Extract the [x, y] coordinate from the center of the cell holding the provided text.  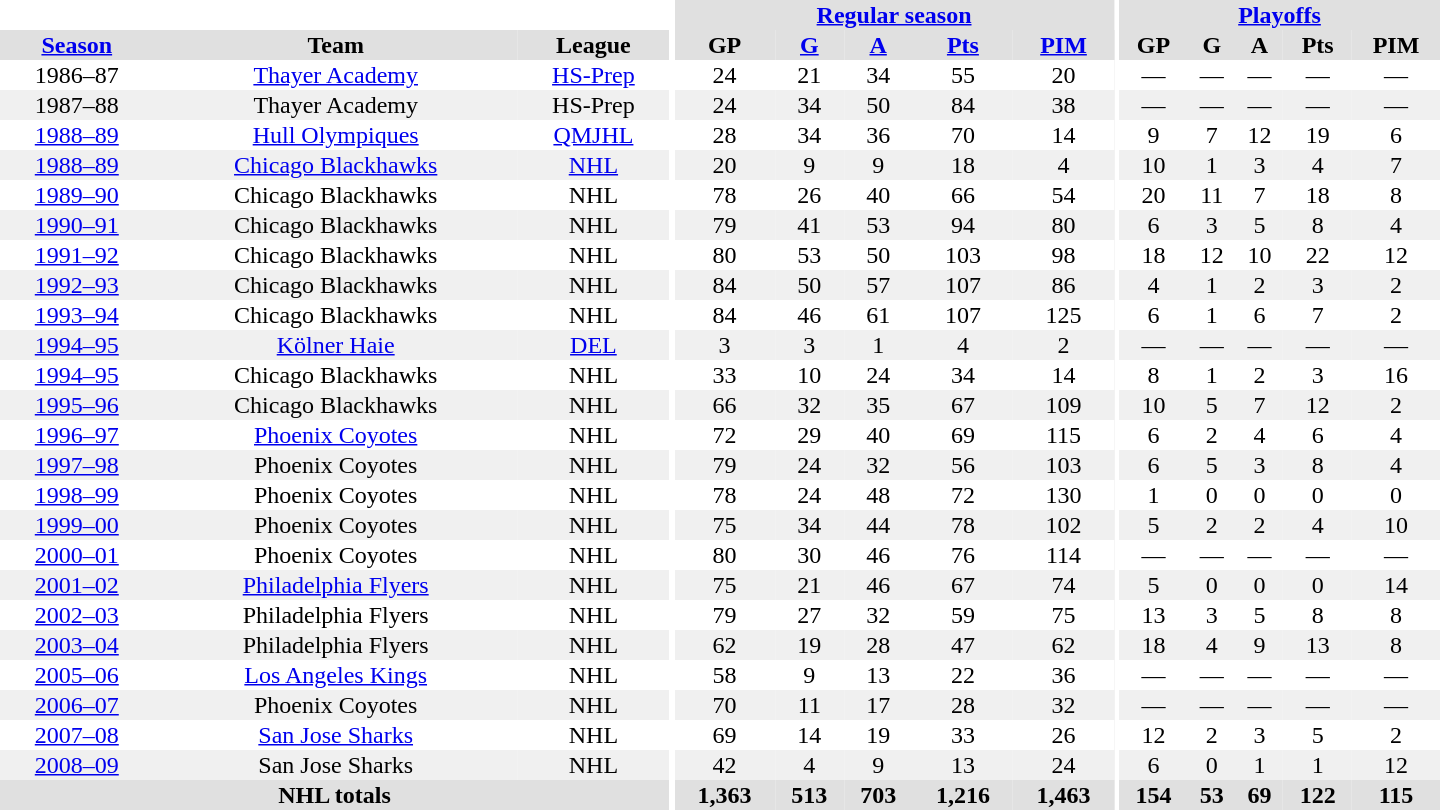
154 [1154, 795]
1986–87 [77, 75]
703 [878, 795]
Playoffs [1280, 15]
59 [964, 615]
48 [878, 495]
35 [878, 405]
1996–97 [77, 435]
NHL totals [334, 795]
2003–04 [77, 645]
2008–09 [77, 765]
42 [724, 765]
2007–08 [77, 735]
76 [964, 555]
1995–96 [77, 405]
47 [964, 645]
122 [1318, 795]
55 [964, 75]
2000–01 [77, 555]
1,216 [964, 795]
Team [336, 45]
2006–07 [77, 705]
513 [810, 795]
2005–06 [77, 675]
41 [810, 225]
Los Angeles Kings [336, 675]
1999–00 [77, 525]
102 [1064, 525]
61 [878, 315]
1992–93 [77, 285]
1990–91 [77, 225]
QMJHL [594, 135]
Kölner Haie [336, 345]
125 [1064, 315]
27 [810, 615]
1989–90 [77, 195]
16 [1396, 375]
1,363 [724, 795]
86 [1064, 285]
1,463 [1064, 795]
DEL [594, 345]
1987–88 [77, 105]
Hull Olympiques [336, 135]
1993–94 [77, 315]
2002–03 [77, 615]
130 [1064, 495]
109 [1064, 405]
30 [810, 555]
Season [77, 45]
1998–99 [77, 495]
58 [724, 675]
56 [964, 465]
2001–02 [77, 585]
114 [1064, 555]
1991–92 [77, 255]
1997–98 [77, 465]
League [594, 45]
74 [1064, 585]
44 [878, 525]
94 [964, 225]
29 [810, 435]
38 [1064, 105]
98 [1064, 255]
57 [878, 285]
Regular season [894, 15]
54 [1064, 195]
17 [878, 705]
